Extract the (x, y) coordinate from the center of the cell holding the provided text.  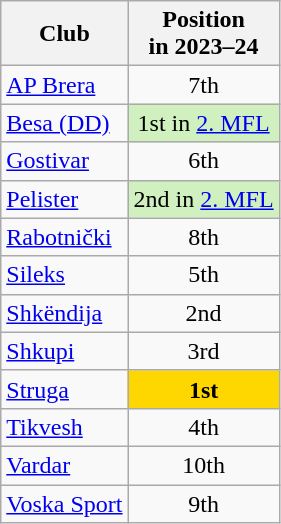
Shkëndija (64, 313)
Vardar (64, 465)
Besa (DD) (64, 123)
5th (204, 275)
9th (204, 503)
Voska Sport (64, 503)
1st in 2. MFL (204, 123)
Rabotnički (64, 237)
2nd in 2. MFL (204, 199)
Shkupi (64, 351)
Gostivar (64, 161)
8th (204, 237)
Club (64, 34)
6th (204, 161)
3rd (204, 351)
Positionin 2023–24 (204, 34)
4th (204, 427)
AP Brera (64, 85)
Struga (64, 389)
Pelister (64, 199)
Tikvesh (64, 427)
10th (204, 465)
7th (204, 85)
Sileks (64, 275)
1st (204, 389)
2nd (204, 313)
